From the cell containing the given text, extract its center point as [x, y] coordinate. 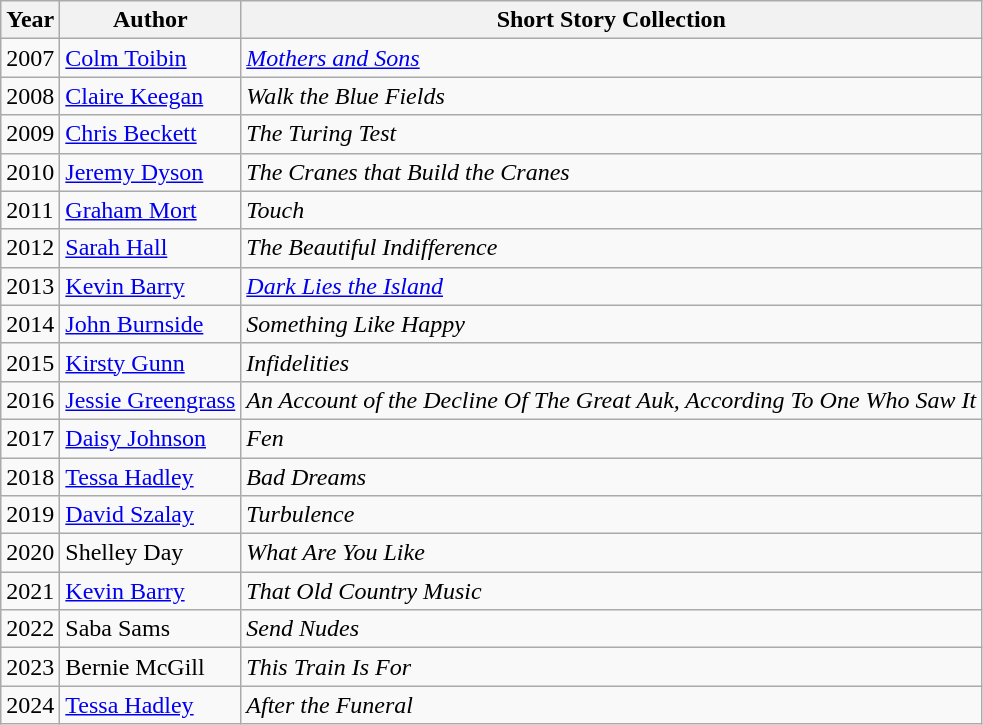
2012 [30, 248]
Infidelities [612, 362]
2016 [30, 400]
After the Funeral [612, 705]
Saba Sams [150, 629]
Sarah Hall [150, 248]
2014 [30, 324]
2023 [30, 667]
Fen [612, 438]
An Account of the Decline Of The Great Auk, According To One Who Saw It [612, 400]
2018 [30, 477]
2010 [30, 172]
2011 [30, 210]
The Cranes that Build the Cranes [612, 172]
Something Like Happy [612, 324]
Send Nudes [612, 629]
Short Story Collection [612, 20]
Touch [612, 210]
Graham Mort [150, 210]
2019 [30, 515]
2008 [30, 96]
Colm Toibin [150, 58]
2007 [30, 58]
Kirsty Gunn [150, 362]
Bernie McGill [150, 667]
David Szalay [150, 515]
Mothers and Sons [612, 58]
Bad Dreams [612, 477]
2021 [30, 591]
The Turing Test [612, 134]
2013 [30, 286]
John Burnside [150, 324]
Chris Beckett [150, 134]
2017 [30, 438]
Author [150, 20]
Daisy Johnson [150, 438]
This Train Is For [612, 667]
Claire Keegan [150, 96]
2024 [30, 705]
Shelley Day [150, 553]
2009 [30, 134]
2020 [30, 553]
Turbulence [612, 515]
2022 [30, 629]
Jeremy Dyson [150, 172]
The Beautiful Indifference [612, 248]
Dark Lies the Island [612, 286]
Jessie Greengrass [150, 400]
Walk the Blue Fields [612, 96]
Year [30, 20]
What Are You Like [612, 553]
2015 [30, 362]
That Old Country Music [612, 591]
